Identify which cell holds the provided text, then report its [x, y] central coordinate. 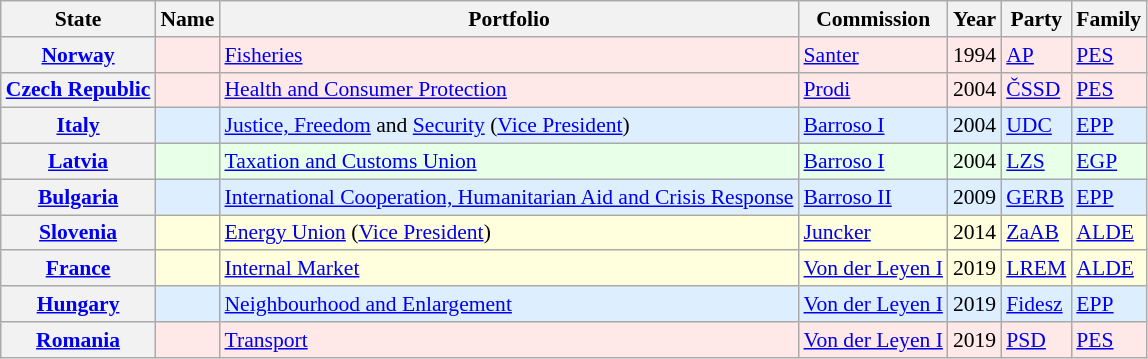
Name [187, 19]
PSD [1036, 340]
Italy [78, 126]
Barroso II [874, 197]
International Cooperation, Humanitarian Aid and Crisis Response [508, 197]
Juncker [874, 233]
Commission [874, 19]
Czech Republic [78, 90]
2014 [974, 233]
Portfolio [508, 19]
Year [974, 19]
Norway [78, 55]
Romania [78, 340]
GERB [1036, 197]
Fisheries [508, 55]
Transport [508, 340]
Health and Consumer Protection [508, 90]
UDC [1036, 126]
Prodi [874, 90]
ZaAB [1036, 233]
France [78, 269]
Justice, Freedom and Security (Vice President) [508, 126]
Party [1036, 19]
Neighbourhood and Enlargement [508, 304]
Internal Market [508, 269]
Family [1108, 19]
Fidesz [1036, 304]
Energy Union (Vice President) [508, 233]
Santer [874, 55]
ČSSD [1036, 90]
Slovenia [78, 233]
AP [1036, 55]
1994 [974, 55]
State [78, 19]
Taxation and Customs Union [508, 162]
2009 [974, 197]
LZS [1036, 162]
LREM [1036, 269]
Bulgaria [78, 197]
Hungary [78, 304]
EGP [1108, 162]
Latvia [78, 162]
